Return (X, Y) of the center of cell containing provided text 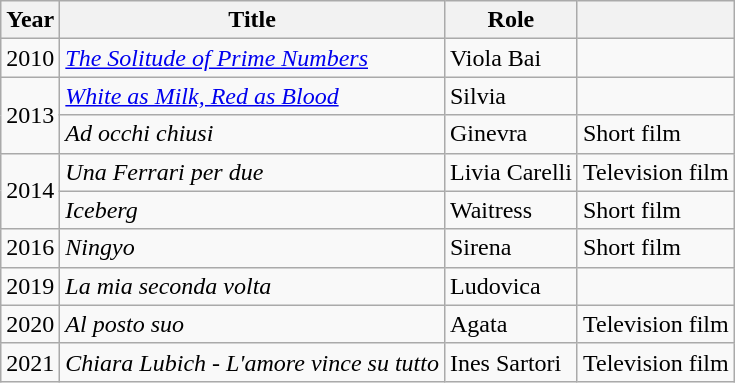
2013 (30, 115)
2021 (30, 362)
Ginevra (510, 134)
La mia seconda volta (252, 286)
Role (510, 20)
Ludovica (510, 286)
Agata (510, 324)
The Solitude of Prime Numbers (252, 58)
Al posto suo (252, 324)
2014 (30, 191)
Ines Sartori (510, 362)
Viola Bai (510, 58)
Chiara Lubich - L'amore vince su tutto (252, 362)
White as Milk, Red as Blood (252, 96)
Iceberg (252, 210)
Ningyo (252, 248)
Waitress (510, 210)
2019 (30, 286)
Sirena (510, 248)
Title (252, 20)
2016 (30, 248)
2020 (30, 324)
Ad occhi chiusi (252, 134)
Una Ferrari per due (252, 172)
Silvia (510, 96)
Livia Carelli (510, 172)
2010 (30, 58)
Year (30, 20)
